Determine the (x, y) coordinate at the center of the cell enclosing the given text.  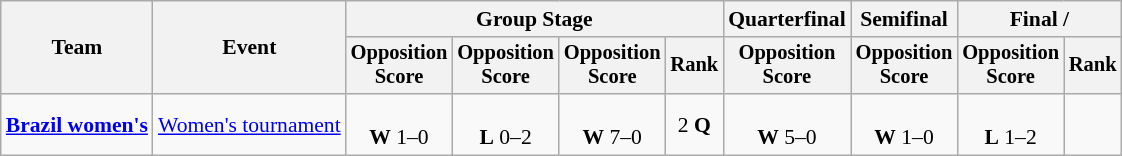
L 1–2 (1010, 124)
Team (77, 48)
2 Q (694, 124)
W 7–0 (612, 124)
Final / (1039, 19)
Women's tournament (250, 124)
Event (250, 48)
Group Stage (534, 19)
Semifinal (904, 19)
Quarterfinal (787, 19)
W 5–0 (787, 124)
Brazil women's (77, 124)
L 0–2 (506, 124)
